Determine the [X, Y] coordinate at the center of the cell enclosing the given text.  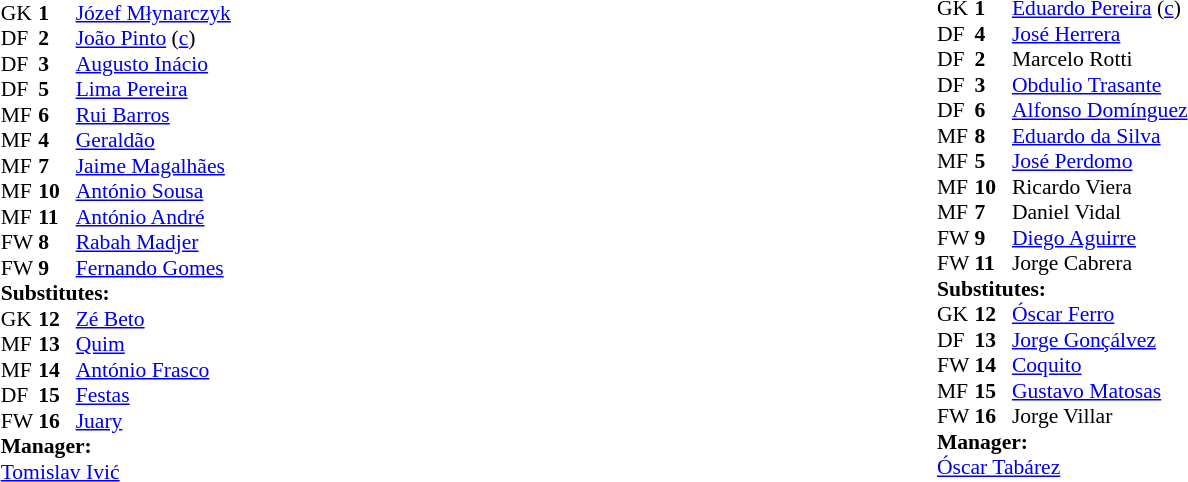
Jorge Gonçálvez [1100, 340]
Rabah Madjer [154, 242]
Lima Pereira [154, 89]
Alfonso Domínguez [1100, 111]
António Sousa [154, 191]
Jaime Magalhães [154, 166]
Juary [154, 421]
António André [154, 217]
Ricardo Viera [1100, 187]
Gustavo Matosas [1100, 391]
Diego Aguirre [1100, 238]
Eduardo da Silva [1100, 136]
José Perdomo [1100, 161]
Geraldão [154, 140]
Coquito [1100, 365]
Daniel Vidal [1100, 213]
Festas [154, 395]
Obdulio Trasante [1100, 85]
António Frasco [154, 370]
Augusto Inácio [154, 64]
José Herrera [1100, 34]
Zé Beto [154, 319]
João Pinto (c) [154, 38]
1 [57, 13]
Marcelo Rotti [1100, 59]
Fernando Gomes [154, 268]
Jorge Cabrera [1100, 263]
Jorge Villar [1100, 417]
Óscar Ferro [1100, 315]
Óscar Tabárez [1062, 467]
Rui Barros [154, 115]
Quim [154, 344]
Józef Młynarczyk [154, 13]
